Pinpoint the cell where the given text exists, returning its [X, Y] midpoint coordinate. 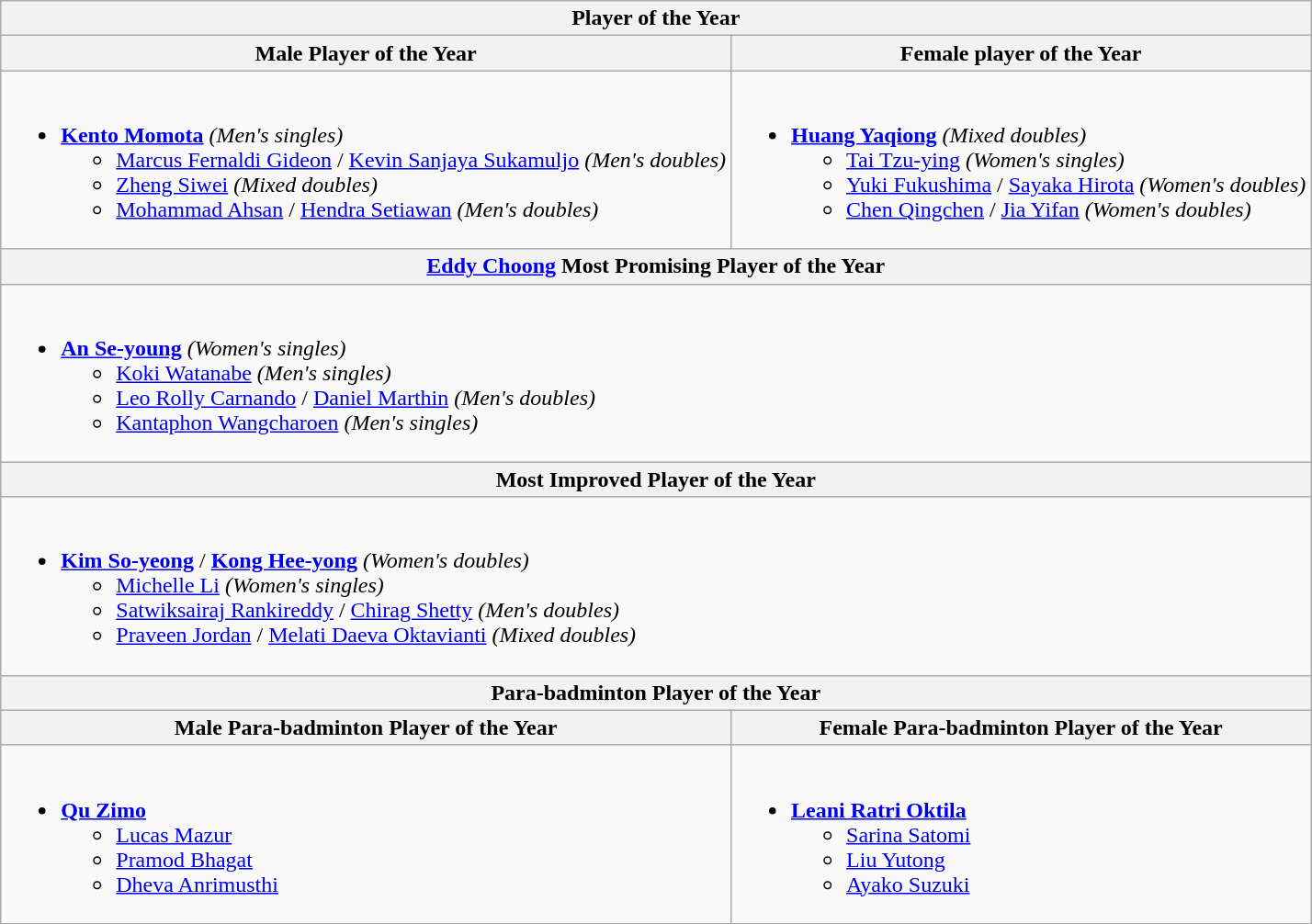
An Se-young (Women's singles) Koki Watanabe (Men's singles) Leo Rolly Carnando / Daniel Marthin (Men's doubles) Kantaphon Wangcharoen (Men's singles) [656, 373]
Player of the Year [656, 18]
Male Para-badminton Player of the Year [366, 727]
Male Player of the Year [366, 53]
Leani Ratri Oktila Sarina Satomi Liu Yutong Ayako Suzuki [1022, 834]
Para-badminton Player of the Year [656, 693]
Female player of the Year [1022, 53]
Most Improved Player of the Year [656, 479]
Eddy Choong Most Promising Player of the Year [656, 266]
Female Para-badminton Player of the Year [1022, 727]
Qu Zimo Lucas Mazur Pramod Bhagat Dheva Anrimusthi [366, 834]
